Scan for the cell matching the given text and deliver its (X, Y) coordinate at center. 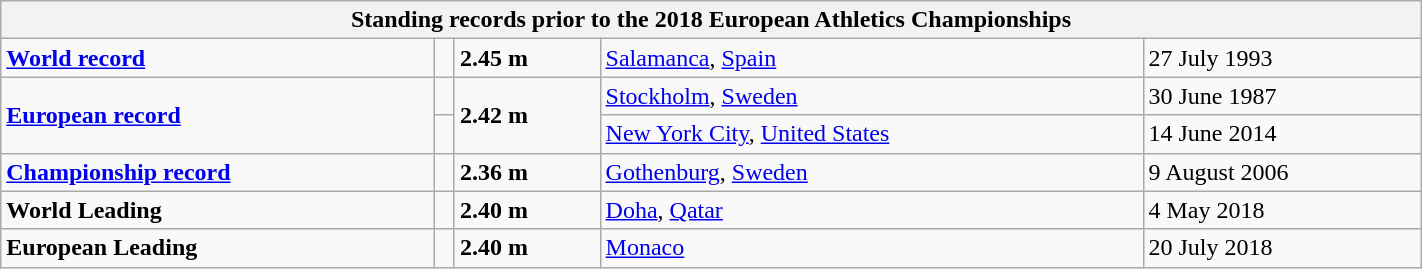
World Leading (218, 210)
14 June 2014 (1282, 134)
European record (218, 115)
Standing records prior to the 2018 European Athletics Championships (711, 20)
World record (218, 58)
Championship record (218, 172)
Gothenburg, Sweden (872, 172)
European Leading (218, 248)
20 July 2018 (1282, 248)
Doha, Qatar (872, 210)
Salamanca, Spain (872, 58)
2.42 m (527, 115)
4 May 2018 (1282, 210)
New York City, United States (872, 134)
Stockholm, Sweden (872, 96)
2.45 m (527, 58)
27 July 1993 (1282, 58)
2.36 m (527, 172)
9 August 2006 (1282, 172)
Monaco (872, 248)
30 June 1987 (1282, 96)
